Provide the [x, y] coordinate of the cell's center where the given text is located.  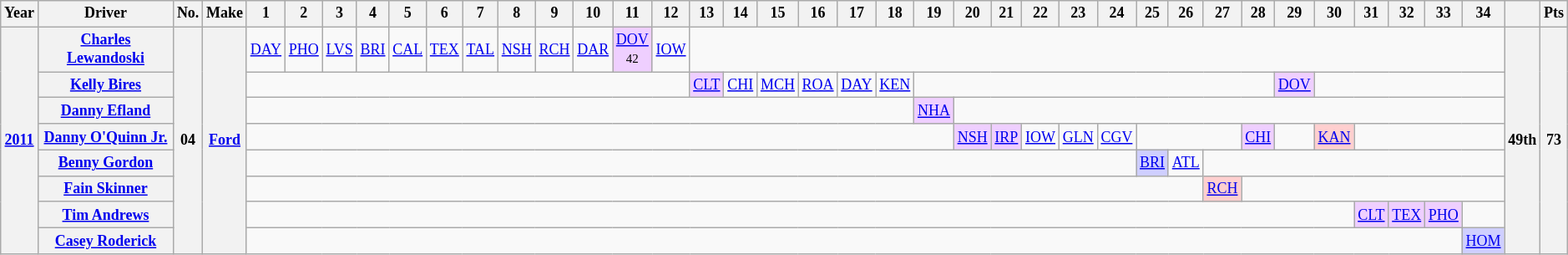
Year [20, 13]
12 [671, 13]
LVS [339, 49]
9 [554, 13]
Driver [105, 13]
Casey Roderick [105, 241]
Ford [225, 140]
25 [1152, 13]
15 [778, 13]
CAL [407, 49]
5 [407, 13]
KEN [895, 85]
26 [1186, 13]
Make [225, 13]
30 [1334, 13]
24 [1117, 13]
73 [1555, 140]
14 [741, 13]
Benny Gordon [105, 162]
19 [934, 13]
ROA [818, 85]
DOV [1294, 85]
20 [972, 13]
13 [706, 13]
16 [818, 13]
8 [516, 13]
Danny Efland [105, 110]
49th [1523, 140]
Fain Skinner [105, 189]
Tim Andrews [105, 214]
CGV [1117, 137]
18 [895, 13]
DAR [593, 49]
7 [480, 13]
6 [445, 13]
IRP [1007, 137]
No. [189, 13]
2011 [20, 140]
2 [304, 13]
21 [1007, 13]
MCH [778, 85]
04 [189, 140]
17 [857, 13]
Danny O'Quinn Jr. [105, 137]
29 [1294, 13]
TAL [480, 49]
1 [266, 13]
Pts [1555, 13]
34 [1483, 13]
3 [339, 13]
Kelly Bires [105, 85]
4 [372, 13]
28 [1258, 13]
27 [1222, 13]
NHA [934, 110]
Charles Lewandoski [105, 49]
ATL [1186, 162]
22 [1040, 13]
33 [1444, 13]
11 [633, 13]
23 [1078, 13]
KAN [1334, 137]
10 [593, 13]
32 [1407, 13]
DOV42 [633, 49]
GLN [1078, 137]
HOM [1483, 241]
31 [1371, 13]
